Extract the [x, y] coordinate from the center of the cell holding the provided text.  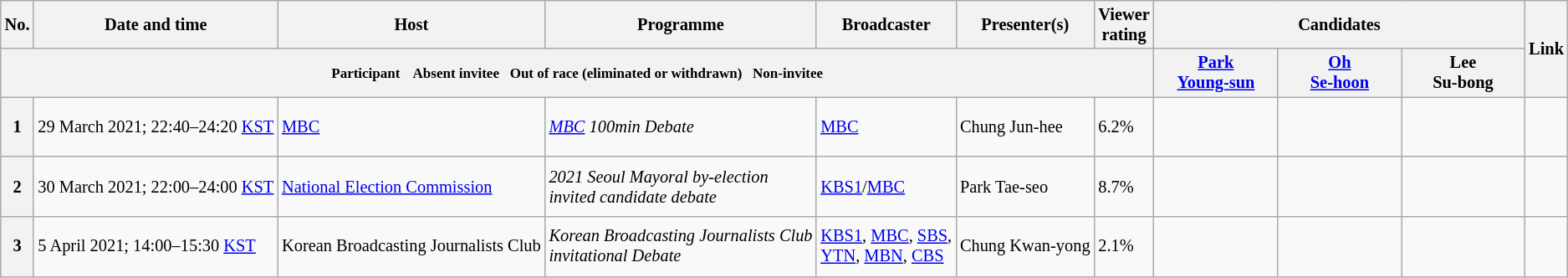
Chung Kwan-yong [1025, 246]
ParkYoung-sun [1216, 73]
MBC 100min Debate [681, 127]
29 March 2021; 22:40–24:20 KST [156, 127]
Participant Absent invitee Out of race (eliminated or withdrawn) Non-invitee [577, 73]
Link [1546, 49]
Broadcaster [886, 24]
Park Tae-seo [1025, 186]
KBS1, MBC, SBS,YTN, MBN, CBS [886, 246]
30 March 2021; 22:00–24:00 KST [156, 186]
Candidates [1340, 24]
6.2% [1124, 127]
Date and time [156, 24]
Programme [681, 24]
2 [18, 186]
2.1% [1124, 246]
Chung Jun-hee [1025, 127]
8.7% [1124, 186]
National Election Commission [411, 186]
5 April 2021; 14:00–15:30 KST [156, 246]
KBS1/MBC [886, 186]
LeeSu-bong [1463, 73]
1 [18, 127]
3 [18, 246]
Viewerrating [1124, 24]
Host [411, 24]
No. [18, 24]
Presenter(s) [1025, 24]
2021 Seoul Mayoral by-electioninvited candidate debate [681, 186]
Korean Broadcasting Journalists Club [411, 246]
OhSe-hoon [1340, 73]
Korean Broadcasting Journalists Clubinvitational Debate [681, 246]
